Extract the (x, y) coordinate from the center of the cell holding the provided text.  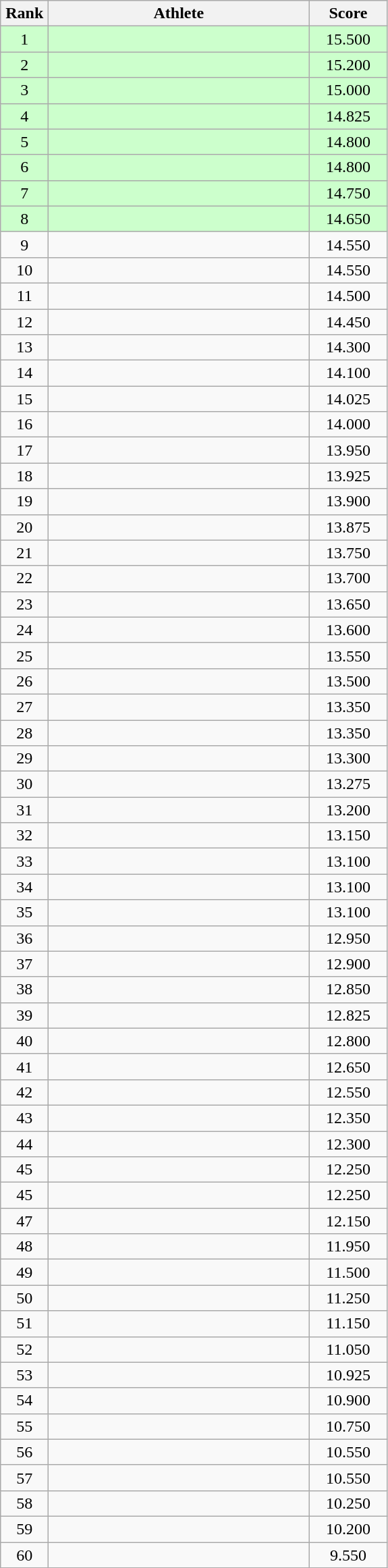
31 (24, 810)
23 (24, 604)
8 (24, 219)
14.025 (348, 399)
55 (24, 1426)
11.500 (348, 1272)
13.550 (348, 655)
7 (24, 193)
13.600 (348, 630)
13.500 (348, 681)
Rank (24, 13)
6 (24, 167)
12.550 (348, 1092)
56 (24, 1452)
41 (24, 1066)
14.000 (348, 425)
12 (24, 322)
20 (24, 527)
13.950 (348, 450)
51 (24, 1324)
1 (24, 39)
34 (24, 887)
57 (24, 1478)
53 (24, 1375)
24 (24, 630)
52 (24, 1349)
28 (24, 732)
49 (24, 1272)
9 (24, 244)
14.750 (348, 193)
2 (24, 65)
14.450 (348, 322)
40 (24, 1041)
14.650 (348, 219)
13 (24, 348)
13.700 (348, 578)
33 (24, 861)
32 (24, 836)
30 (24, 784)
11 (24, 296)
12.900 (348, 964)
12.650 (348, 1066)
Score (348, 13)
54 (24, 1401)
36 (24, 938)
35 (24, 913)
39 (24, 1015)
47 (24, 1221)
58 (24, 1503)
13.750 (348, 553)
25 (24, 655)
12.950 (348, 938)
18 (24, 476)
Athlete (179, 13)
12.300 (348, 1144)
5 (24, 142)
12.850 (348, 990)
37 (24, 964)
12.800 (348, 1041)
14.100 (348, 373)
12.150 (348, 1221)
10 (24, 270)
10.750 (348, 1426)
15 (24, 399)
4 (24, 116)
15.000 (348, 90)
13.150 (348, 836)
14.825 (348, 116)
14.300 (348, 348)
12.825 (348, 1015)
19 (24, 502)
13.875 (348, 527)
59 (24, 1529)
3 (24, 90)
38 (24, 990)
13.900 (348, 502)
29 (24, 759)
10.900 (348, 1401)
11.950 (348, 1247)
11.050 (348, 1349)
13.300 (348, 759)
42 (24, 1092)
14.500 (348, 296)
13.925 (348, 476)
50 (24, 1298)
26 (24, 681)
10.250 (348, 1503)
13.275 (348, 784)
9.550 (348, 1555)
22 (24, 578)
16 (24, 425)
13.200 (348, 810)
17 (24, 450)
15.500 (348, 39)
44 (24, 1144)
15.200 (348, 65)
10.200 (348, 1529)
27 (24, 707)
12.350 (348, 1118)
10.925 (348, 1375)
60 (24, 1555)
11.250 (348, 1298)
21 (24, 553)
48 (24, 1247)
11.150 (348, 1324)
43 (24, 1118)
13.650 (348, 604)
14 (24, 373)
